Locate the cell with the specified text and output its (x, y) center coordinate. 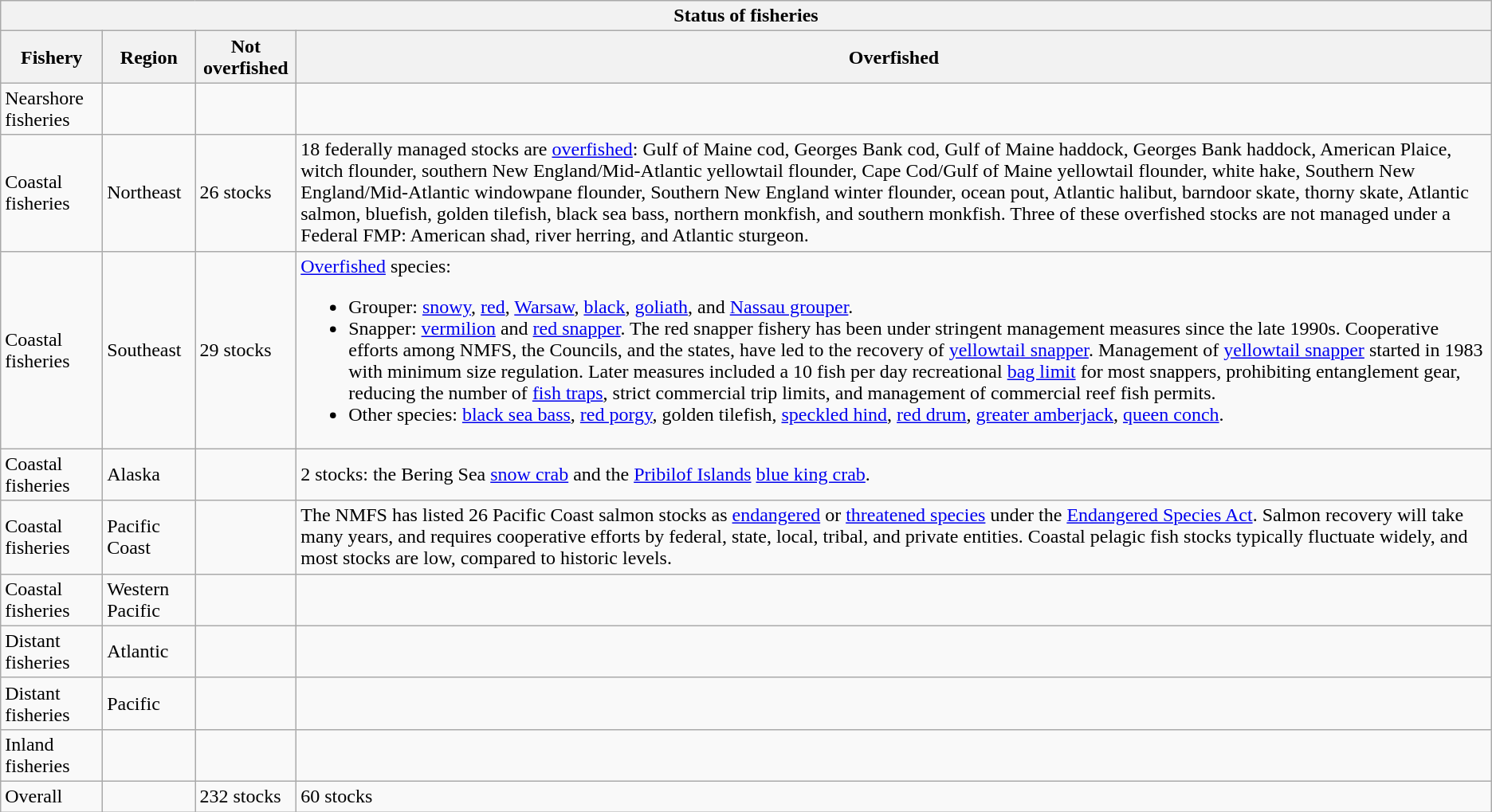
Fishery (52, 57)
60 stocks (894, 796)
Northeast (149, 193)
Overall (52, 796)
Region (149, 57)
26 stocks (245, 193)
232 stocks (245, 796)
Pacific (149, 703)
Western Pacific (149, 599)
Atlantic (149, 652)
Status of fisheries (746, 16)
Inland fisheries (52, 755)
Alaska (149, 475)
Nearshore fisheries (52, 108)
Pacific Coast (149, 537)
Southeast (149, 350)
Overfished (894, 57)
2 stocks: the Bering Sea snow crab and the Pribilof Islands blue king crab. (894, 475)
29 stocks (245, 350)
Not overfished (245, 57)
